Extract the [X, Y] coordinate from the center of the cell holding the provided text.  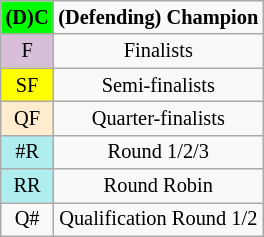
RR [28, 186]
QF [28, 118]
(Defending) Champion [158, 17]
#R [28, 152]
Round Robin [158, 186]
Qualification Round 1/2 [158, 219]
Semi-finalists [158, 85]
(D)C [28, 17]
Finalists [158, 51]
SF [28, 85]
Quarter-finalists [158, 118]
Q# [28, 219]
F [28, 51]
Round 1/2/3 [158, 152]
